Return the [X, Y] coordinate for the center point of the cell that contains the specified text.  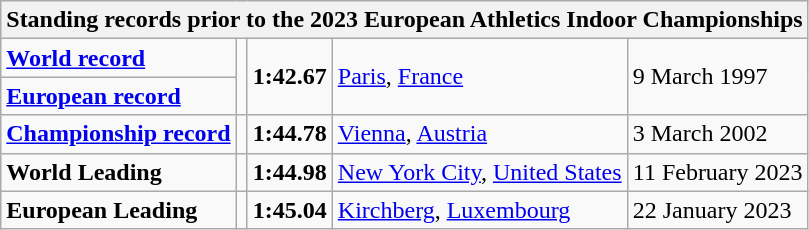
European Leading [118, 210]
Kirchberg, Luxembourg [480, 210]
Vienna, Austria [480, 134]
Paris, France [480, 77]
World record [118, 58]
1:42.67 [290, 77]
Standing records prior to the 2023 European Athletics Indoor Championships [404, 20]
Championship record [118, 134]
New York City, United States [480, 172]
1:45.04 [290, 210]
3 March 2002 [718, 134]
22 January 2023 [718, 210]
11 February 2023 [718, 172]
1:44.78 [290, 134]
9 March 1997 [718, 77]
1:44.98 [290, 172]
European record [118, 96]
World Leading [118, 172]
